Return [X, Y] of the center of cell containing provided text 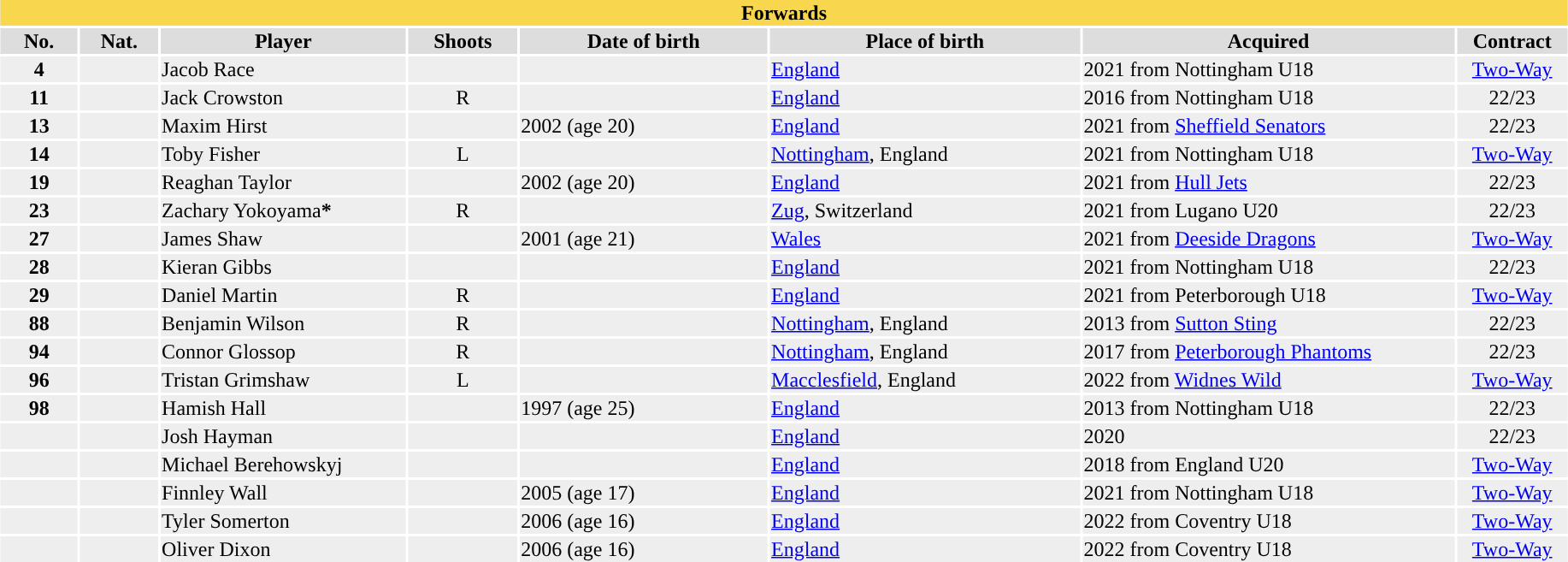
Maxim Hirst [284, 126]
2021 from Lugano U20 [1269, 210]
Place of birth [925, 41]
Michael Berehowskyj [284, 464]
2021 from Sheffield Senators [1269, 126]
2005 (age 17) [644, 493]
Reaghan Taylor [284, 182]
Contract [1512, 41]
2017 from Peterborough Phantoms [1269, 352]
Macclesfield, England [925, 380]
Shoots [463, 41]
2013 from Sutton Sting [1269, 323]
Finnley Wall [284, 493]
29 [39, 295]
Zug, Switzerland [925, 210]
Connor Glossop [284, 352]
14 [39, 154]
Zachary Yokoyama* [284, 210]
Oliver Dixon [284, 549]
2013 from Nottingham U18 [1269, 408]
1997 (age 25) [644, 408]
2021 from Deeside Dragons [1269, 239]
No. [39, 41]
23 [39, 210]
Daniel Martin [284, 295]
4 [39, 69]
Date of birth [644, 41]
Tristan Grimshaw [284, 380]
98 [39, 408]
2016 from Nottingham U18 [1269, 98]
2018 from England U20 [1269, 464]
11 [39, 98]
Acquired [1269, 41]
2021 from Peterborough U18 [1269, 295]
88 [39, 323]
Hamish Hall [284, 408]
13 [39, 126]
27 [39, 239]
Toby Fisher [284, 154]
2022 from Widnes Wild [1269, 380]
Player [284, 41]
Forwards [783, 13]
Jacob Race [284, 69]
2020 [1269, 436]
Kieran Gibbs [284, 267]
96 [39, 380]
2021 from Hull Jets [1269, 182]
2001 (age 21) [644, 239]
James Shaw [284, 239]
Benjamin Wilson [284, 323]
94 [39, 352]
28 [39, 267]
Josh Hayman [284, 436]
Wales [925, 239]
Jack Crowston [284, 98]
Tyler Somerton [284, 521]
Nat. [120, 41]
19 [39, 182]
